Provide the (x, y) coordinate of the cell's center where the given text is located.  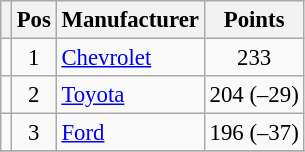
3 (34, 133)
Manufacturer (130, 20)
Chevrolet (130, 58)
Pos (34, 20)
Toyota (130, 95)
196 (–37) (254, 133)
Points (254, 20)
2 (34, 95)
204 (–29) (254, 95)
Ford (130, 133)
233 (254, 58)
1 (34, 58)
